Find where the given text appears and provide that cell's center as [x, y] coordinate. 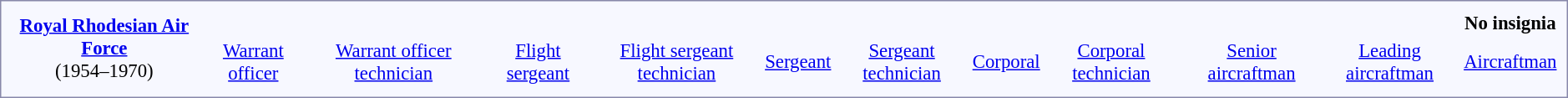
Corporal technician [1110, 62]
Royal Rhodesian Air Force(1954–1970) [104, 48]
Flight sergeant [539, 62]
Warrant officer technician [394, 62]
Senior aircraftman [1252, 62]
Flight sergeant technician [676, 62]
Warrant officer [254, 62]
Aircraftman [1510, 62]
Sergeant technician [902, 62]
Corporal [1006, 62]
Sergeant [798, 62]
Leading aircraftman [1389, 62]
No insignia [1510, 23]
